Extract the [x, y] coordinate from the center of the cell holding the provided text.  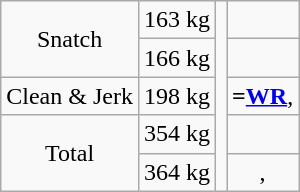
, [263, 172]
Total [70, 153]
198 kg [176, 96]
163 kg [176, 20]
Snatch [70, 39]
166 kg [176, 58]
=WR, [263, 96]
Clean & Jerk [70, 96]
354 kg [176, 134]
364 kg [176, 172]
